Return [x, y] of the center of cell containing provided text 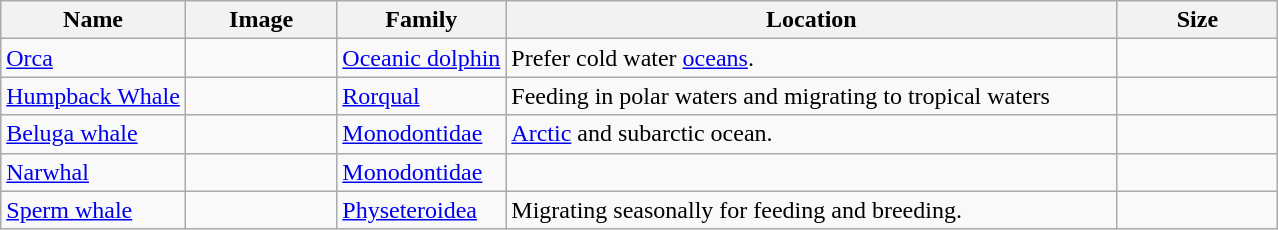
Beluga whale [94, 134]
Feeding in polar waters and migrating to tropical waters [812, 96]
Oceanic dolphin [422, 58]
Sperm whale [94, 210]
Size [1198, 20]
Narwhal [94, 172]
Rorqual [422, 96]
Orca [94, 58]
Image [261, 20]
Arctic and subarctic ocean. [812, 134]
Location [812, 20]
Family [422, 20]
Humpback Whale [94, 96]
Name [94, 20]
Migrating seasonally for feeding and breeding. [812, 210]
Prefer cold water oceans. [812, 58]
Physeteroidea [422, 210]
